Locate the cell with the specified text and output its [x, y] center coordinate. 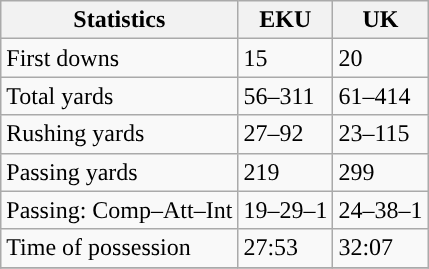
Rushing yards [120, 134]
First downs [120, 58]
23–115 [380, 134]
Passing yards [120, 172]
219 [286, 172]
UK [380, 20]
19–29–1 [286, 210]
27:53 [286, 248]
24–38–1 [380, 210]
Total yards [120, 96]
27–92 [286, 134]
EKU [286, 20]
299 [380, 172]
32:07 [380, 248]
15 [286, 58]
20 [380, 58]
61–414 [380, 96]
56–311 [286, 96]
Passing: Comp–Att–Int [120, 210]
Statistics [120, 20]
Time of possession [120, 248]
